Provide the [X, Y] coordinate of the cell's center where the given text is located.  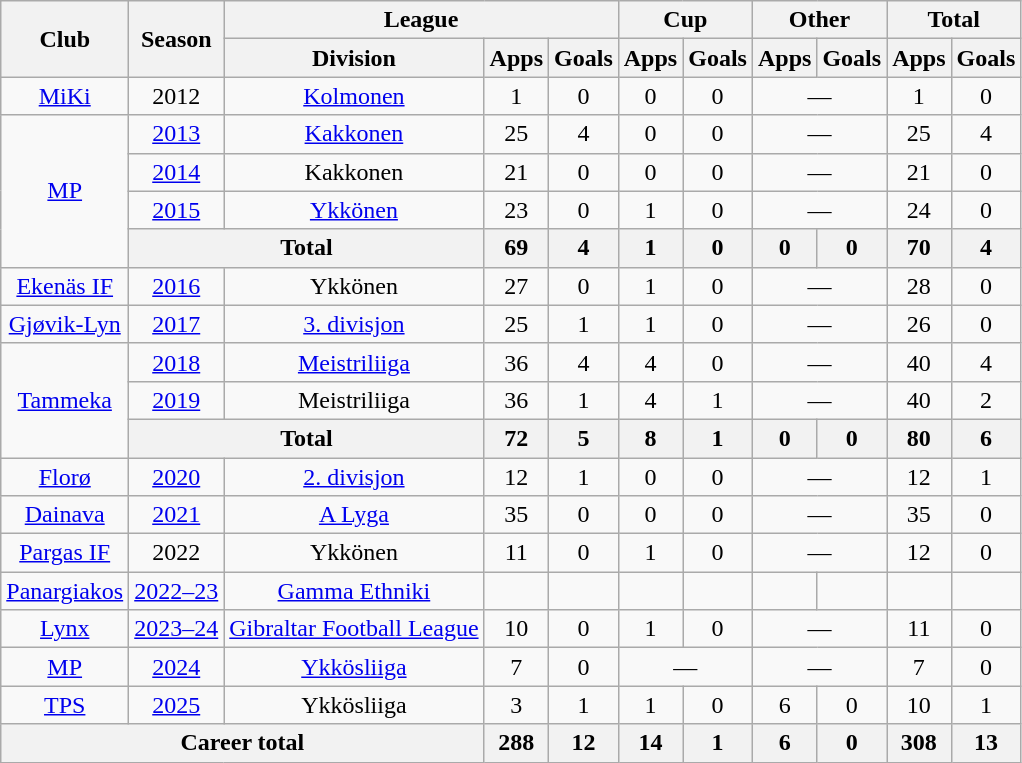
2025 [176, 705]
26 [919, 324]
8 [650, 438]
Pargas IF [65, 553]
2023–24 [176, 629]
TPS [65, 705]
Season [176, 39]
2022–23 [176, 591]
2015 [176, 210]
2017 [176, 324]
MiKi [65, 96]
2013 [176, 134]
2012 [176, 96]
308 [919, 743]
Lynx [65, 629]
League [421, 20]
2022 [176, 553]
14 [650, 743]
24 [919, 210]
2020 [176, 477]
288 [516, 743]
13 [986, 743]
2019 [176, 400]
Tammeka [65, 400]
Other [819, 20]
Career total [242, 743]
Gjøvik-Lyn [65, 324]
80 [919, 438]
5 [584, 438]
69 [516, 248]
2016 [176, 286]
Gamma Ethniki [354, 591]
Division [354, 58]
2 [986, 400]
2018 [176, 362]
2021 [176, 515]
Panargiakos [65, 591]
Cup [685, 20]
2024 [176, 667]
Kolmonen [354, 96]
23 [516, 210]
2. divisjon [354, 477]
3 [516, 705]
72 [516, 438]
70 [919, 248]
Club [65, 39]
Gibraltar Football League [354, 629]
2014 [176, 172]
3. divisjon [354, 324]
A Lyga [354, 515]
27 [516, 286]
28 [919, 286]
Dainava [65, 515]
Ekenäs IF [65, 286]
Florø [65, 477]
